Identify which cell holds the provided text, then report its [x, y] central coordinate. 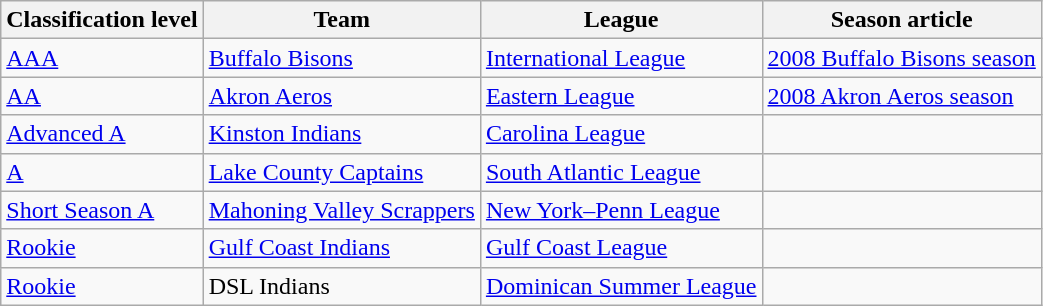
2008 Buffalo Bisons season [902, 58]
Gulf Coast League [621, 248]
South Atlantic League [621, 172]
2008 Akron Aeros season [902, 96]
New York–Penn League [621, 210]
Dominican Summer League [621, 286]
AA [102, 96]
Lake County Captains [342, 172]
Buffalo Bisons [342, 58]
Akron Aeros [342, 96]
A [102, 172]
Kinston Indians [342, 134]
Classification level [102, 20]
Mahoning Valley Scrappers [342, 210]
Short Season A [102, 210]
DSL Indians [342, 286]
Season article [902, 20]
AAA [102, 58]
International League [621, 58]
Gulf Coast Indians [342, 248]
Advanced A [102, 134]
Team [342, 20]
League [621, 20]
Carolina League [621, 134]
Eastern League [621, 96]
